For the text-containing cell, return its midpoint in (x, y) coordinate format. 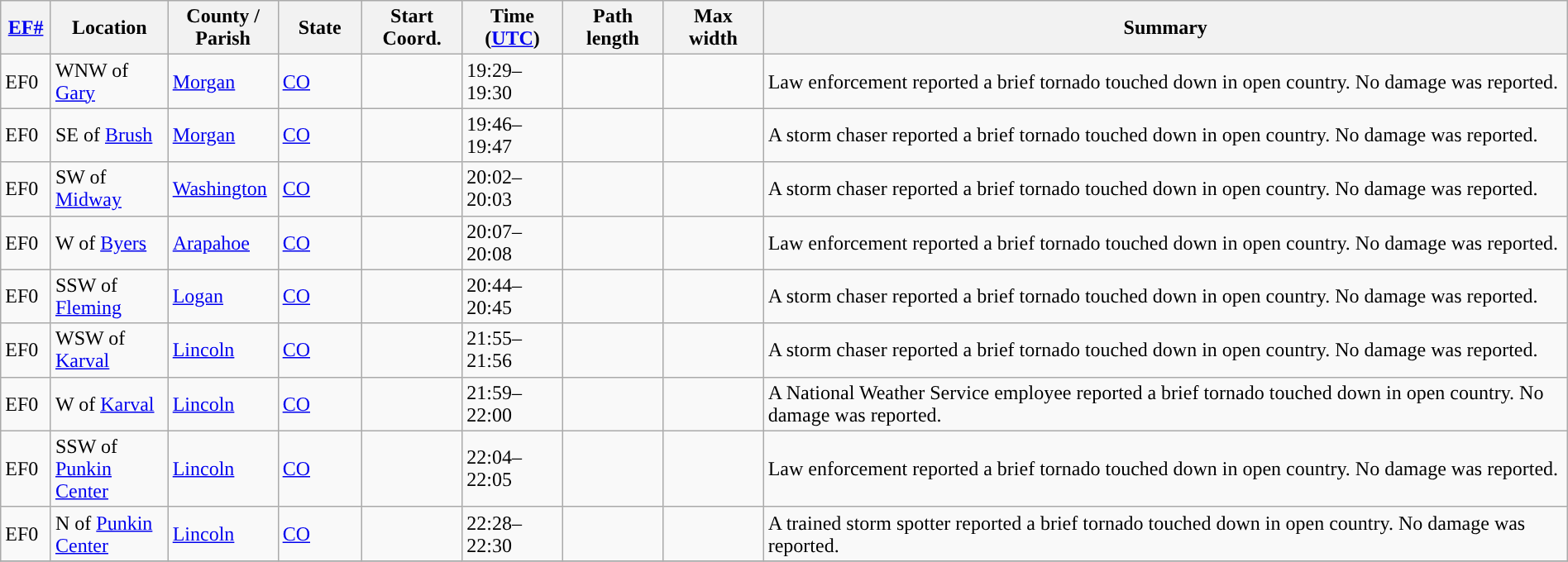
N of Punkin Center (109, 534)
Arapahoe (223, 243)
19:46–19:47 (513, 136)
EF# (26, 28)
22:28–22:30 (513, 534)
W of Karval (109, 403)
Washington (223, 188)
W of Byers (109, 243)
20:07–20:08 (513, 243)
21:55–21:56 (513, 350)
SW of Midway (109, 188)
21:59–22:00 (513, 403)
20:44–20:45 (513, 296)
WSW of Karval (109, 350)
Location (109, 28)
22:04–22:05 (513, 469)
WNW of Gary (109, 81)
County / Parish (223, 28)
State (319, 28)
A trained storm spotter reported a brief tornado touched down in open country. No damage was reported. (1165, 534)
Max width (713, 28)
SE of Brush (109, 136)
A National Weather Service employee reported a brief tornado touched down in open country. No damage was reported. (1165, 403)
Time (UTC) (513, 28)
19:29–19:30 (513, 81)
20:02–20:03 (513, 188)
Path length (612, 28)
SSW of Punkin Center (109, 469)
Start Coord. (412, 28)
Summary (1165, 28)
SSW of Fleming (109, 296)
Logan (223, 296)
